Identify which cell holds the provided text, then report its [X, Y] central coordinate. 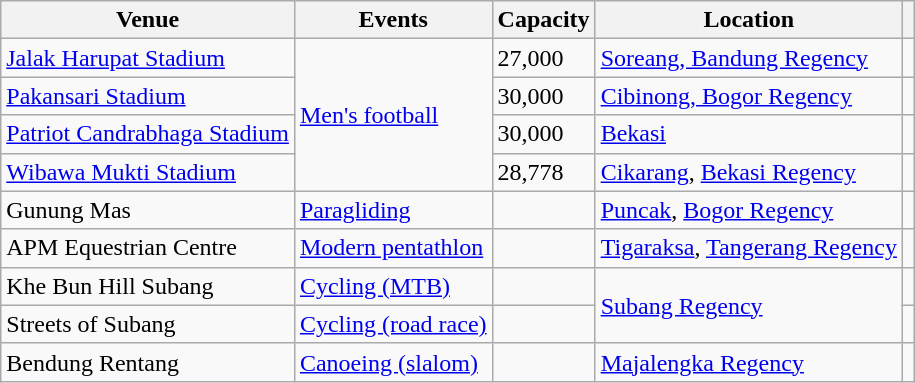
Bekasi [748, 134]
Canoeing (slalom) [393, 362]
Bendung Rentang [148, 362]
28,778 [544, 172]
27,000 [544, 58]
Soreang, Bandung Regency [748, 58]
Khe Bun Hill Subang [148, 286]
Subang Regency [748, 305]
Modern pentathlon [393, 248]
Paragliding [393, 210]
Location [748, 20]
Patriot Candrabhaga Stadium [148, 134]
Men's football [393, 115]
Capacity [544, 20]
Events [393, 20]
Wibawa Mukti Stadium [148, 172]
Cycling (road race) [393, 324]
Jalak Harupat Stadium [148, 58]
APM Equestrian Centre [148, 248]
Streets of Subang [148, 324]
Tigaraksa, Tangerang Regency [748, 248]
Majalengka Regency [748, 362]
Cycling (MTB) [393, 286]
Puncak, Bogor Regency [748, 210]
Pakansari Stadium [148, 96]
Cikarang, Bekasi Regency [748, 172]
Gunung Mas [148, 210]
Cibinong, Bogor Regency [748, 96]
Venue [148, 20]
